Determine the (X, Y) coordinate at the center of the cell enclosing the given text.  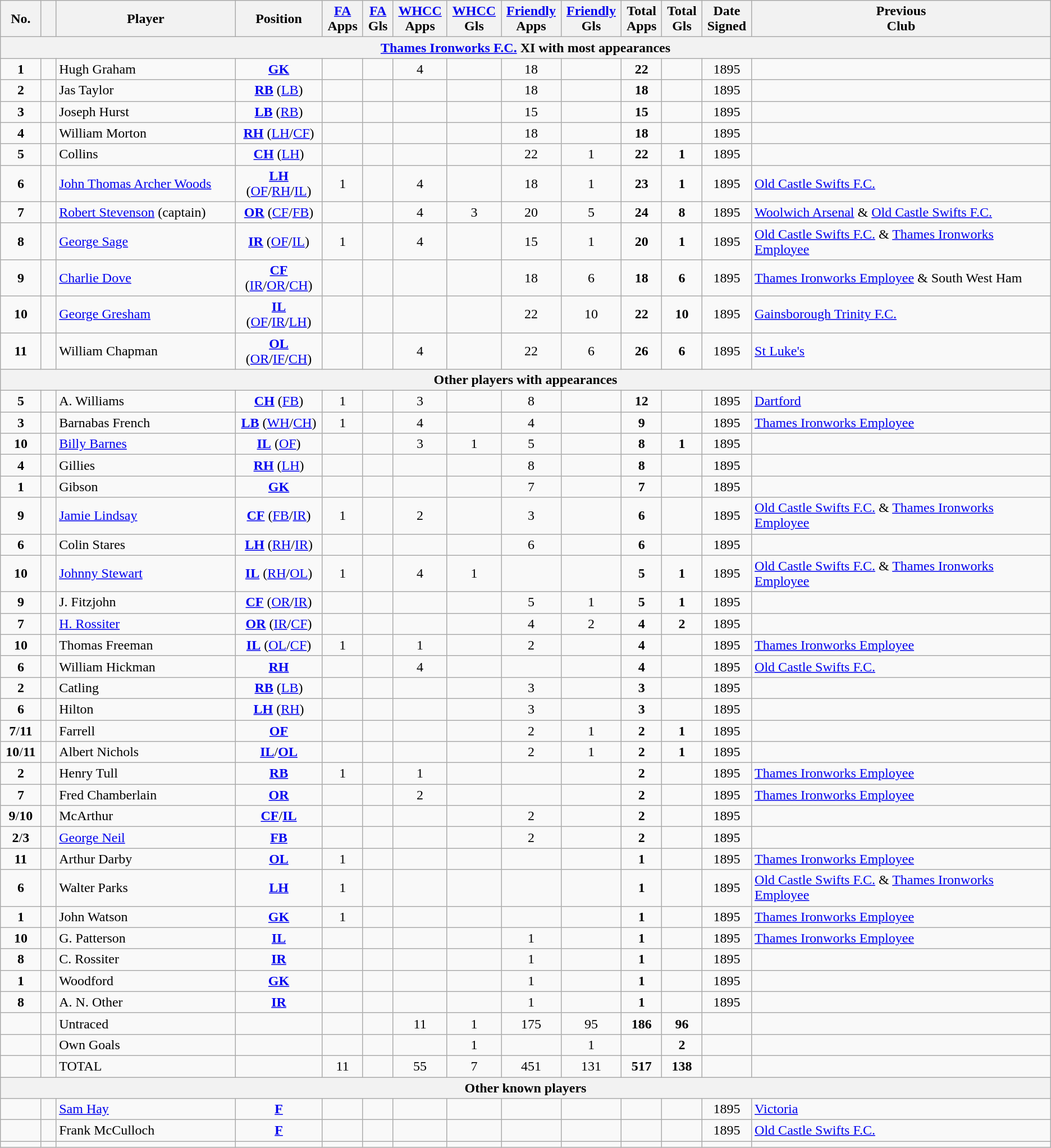
IL (RH/OL) (278, 574)
Woolwich Arsenal & Old Castle Swifts F.C. (902, 212)
23 (641, 183)
WHCCGls (474, 19)
No. (21, 19)
175 (531, 1023)
CH (LH) (278, 154)
Robert Stevenson (captain) (146, 212)
FAApps (342, 19)
Farrell (146, 730)
FriendlyApps (531, 19)
McArthur (146, 816)
10/11 (21, 752)
Other players with appearances (525, 380)
Jas Taylor (146, 90)
TotalApps (641, 19)
PreviousClub (902, 19)
95 (592, 1023)
Victoria (902, 1109)
Hugh Graham (146, 69)
9/10 (21, 816)
7/11 (21, 730)
RH (LH) (278, 465)
John Watson (146, 917)
451 (531, 1066)
517 (641, 1066)
DateSigned (726, 19)
Johnny Stewart (146, 574)
TotalGls (682, 19)
131 (592, 1066)
CF (IR/OR/CH) (278, 277)
Gainsborough Trinity F.C. (902, 314)
IL (278, 938)
CF/IL (278, 816)
LB (RB) (278, 112)
OL (OR/IF/CH) (278, 350)
LH (RH) (278, 709)
A. N. Other (146, 1002)
Albert Nichols (146, 752)
FB (278, 838)
IL/OL (278, 752)
Thames Ironworks Employee & South West Ham (902, 277)
Catling (146, 688)
IL (OF/IR/LH) (278, 314)
186 (641, 1023)
Frank McCulloch (146, 1131)
Gillies (146, 465)
LH (RH/IR) (278, 545)
William Hickman (146, 666)
John Thomas Archer Woods (146, 183)
OF (278, 730)
C. Rossiter (146, 959)
William Chapman (146, 350)
George Neil (146, 838)
OR (IR/CF) (278, 624)
LH (OF/RH/IL) (278, 183)
Walter Parks (146, 888)
IL (OL/CF) (278, 645)
138 (682, 1066)
WHCCApps (420, 19)
Position (278, 19)
CH (FB) (278, 401)
RH (LH/CF) (278, 133)
OR (CF/FB) (278, 212)
Arthur Darby (146, 859)
55 (420, 1066)
2/3 (21, 838)
Colin Stares (146, 545)
Untraced (146, 1023)
FriendlyGls (592, 19)
Sam Hay (146, 1109)
Thomas Freeman (146, 645)
Jamie Lindsay (146, 515)
William Morton (146, 133)
Billy Barnes (146, 444)
OL (278, 859)
TOTAL (146, 1066)
Dartford (902, 401)
St Luke's (902, 350)
96 (682, 1023)
Player (146, 19)
Charlie Dove (146, 277)
G. Patterson (146, 938)
IL (OF) (278, 444)
CF (OR/IR) (278, 602)
George Sage (146, 241)
LB (WH/CH) (278, 423)
12 (641, 401)
H. Rossiter (146, 624)
J. Fitzjohn (146, 602)
RH (278, 666)
IR (OF/IL) (278, 241)
Own Goals (146, 1045)
24 (641, 212)
Collins (146, 154)
RB (278, 774)
Barnabas French (146, 423)
Joseph Hurst (146, 112)
OR (278, 795)
CF (FB/IR) (278, 515)
Thames Ironworks F.C. XI with most appearances (525, 48)
FAGls (378, 19)
Other known players (525, 1087)
George Gresham (146, 314)
Henry Tull (146, 774)
Woodford (146, 981)
A. Williams (146, 401)
Hilton (146, 709)
LH (278, 888)
26 (641, 350)
Fred Chamberlain (146, 795)
Gibson (146, 487)
